Pinpoint the cell where the given text exists, returning its (x, y) midpoint coordinate. 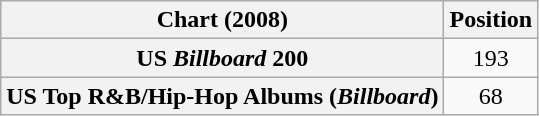
Chart (2008) (222, 20)
Position (491, 20)
US Billboard 200 (222, 58)
68 (491, 96)
193 (491, 58)
US Top R&B/Hip-Hop Albums (Billboard) (222, 96)
